Return the (X, Y) coordinate for the center point of the cell that contains the specified text.  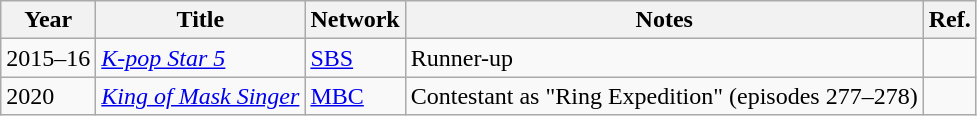
Ref. (950, 20)
Title (200, 20)
SBS (355, 58)
King of Mask Singer (200, 96)
Runner-up (664, 58)
Year (48, 20)
K-pop Star 5 (200, 58)
2020 (48, 96)
2015–16 (48, 58)
Network (355, 20)
Notes (664, 20)
Contestant as "Ring Expedition" (episodes 277–278) (664, 96)
MBC (355, 96)
